Return the (x, y) coordinate for the center point of the cell that contains the specified text.  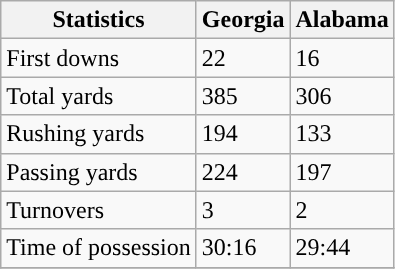
306 (342, 96)
Georgia (243, 20)
224 (243, 172)
30:16 (243, 248)
194 (243, 134)
29:44 (342, 248)
22 (243, 58)
197 (342, 172)
Statistics (99, 20)
2 (342, 210)
First downs (99, 58)
133 (342, 134)
Alabama (342, 20)
Rushing yards (99, 134)
Turnovers (99, 210)
Passing yards (99, 172)
Time of possession (99, 248)
Total yards (99, 96)
385 (243, 96)
16 (342, 58)
3 (243, 210)
